Output the (X, Y) coordinate of the center of the cell containing the given text.  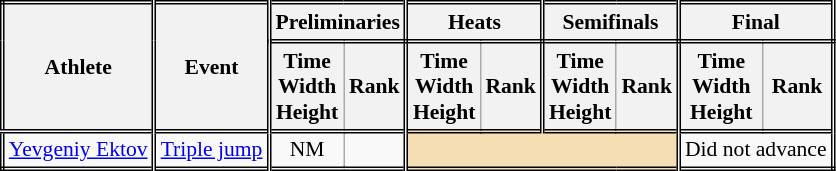
NM (306, 150)
Did not advance (756, 150)
Athlete (78, 67)
Yevgeniy Ektov (78, 150)
Triple jump (212, 150)
Preliminaries (338, 22)
Final (756, 22)
Heats (474, 22)
Event (212, 67)
Semifinals (610, 22)
